Return [X, Y] of the center of cell containing provided text 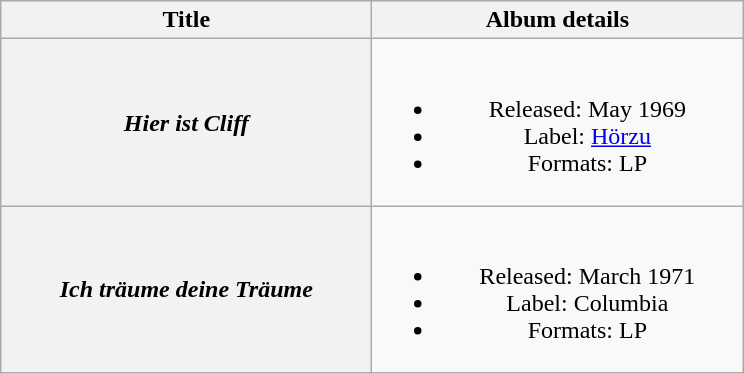
Released: May 1969Label: HörzuFormats: LP [558, 122]
Album details [558, 20]
Ich träume deine Träume [186, 290]
Title [186, 20]
Released: March 1971Label: ColumbiaFormats: LP [558, 290]
Hier ist Cliff [186, 122]
